From the cell containing the given text, extract its center point as (X, Y) coordinate. 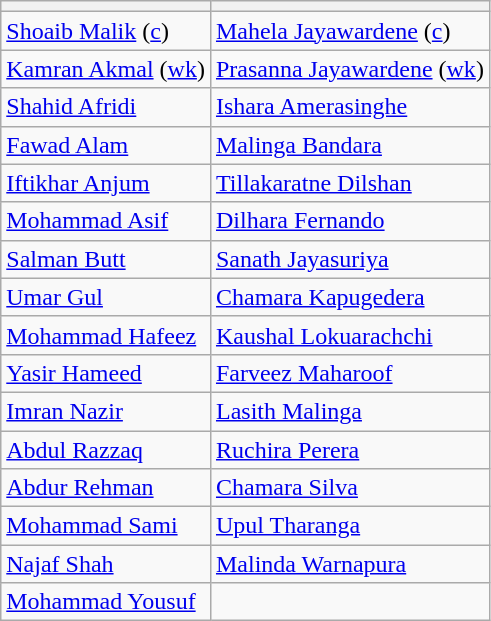
Abdul Razzaq (106, 449)
Kaushal Lokuarachchi (350, 335)
Mohammad Asif (106, 221)
Abdur Rehman (106, 488)
Malinda Warnapura (350, 564)
Ishara Amerasinghe (350, 107)
Iftikhar Anjum (106, 183)
Shahid Afridi (106, 107)
Mohammad Yousuf (106, 602)
Fawad Alam (106, 145)
Najaf Shah (106, 564)
Chamara Kapugedera (350, 297)
Salman Butt (106, 259)
Chamara Silva (350, 488)
Lasith Malinga (350, 411)
Imran Nazir (106, 411)
Mahela Jayawardene (c) (350, 31)
Yasir Hameed (106, 373)
Farveez Maharoof (350, 373)
Prasanna Jayawardene (wk) (350, 69)
Mohammad Sami (106, 526)
Shoaib Malik (c) (106, 31)
Dilhara Fernando (350, 221)
Sanath Jayasuriya (350, 259)
Mohammad Hafeez (106, 335)
Tillakaratne Dilshan (350, 183)
Kamran Akmal (wk) (106, 69)
Ruchira Perera (350, 449)
Umar Gul (106, 297)
Upul Tharanga (350, 526)
Malinga Bandara (350, 145)
